Extract the [x, y] coordinate from the center of the cell holding the provided text.  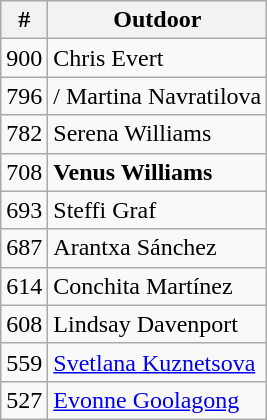
559 [24, 362]
Outdoor [158, 20]
687 [24, 248]
Lindsay Davenport [158, 324]
Svetlana Kuznetsova [158, 362]
Serena Williams [158, 134]
708 [24, 172]
/ Martina Navratilova [158, 96]
608 [24, 324]
796 [24, 96]
Venus Williams [158, 172]
Arantxa Sánchez [158, 248]
Steffi Graf [158, 210]
Conchita Martínez [158, 286]
614 [24, 286]
# [24, 20]
Chris Evert [158, 58]
527 [24, 400]
Evonne Goolagong [158, 400]
782 [24, 134]
900 [24, 58]
693 [24, 210]
